Scan for the cell matching the given text and deliver its [X, Y] coordinate at center. 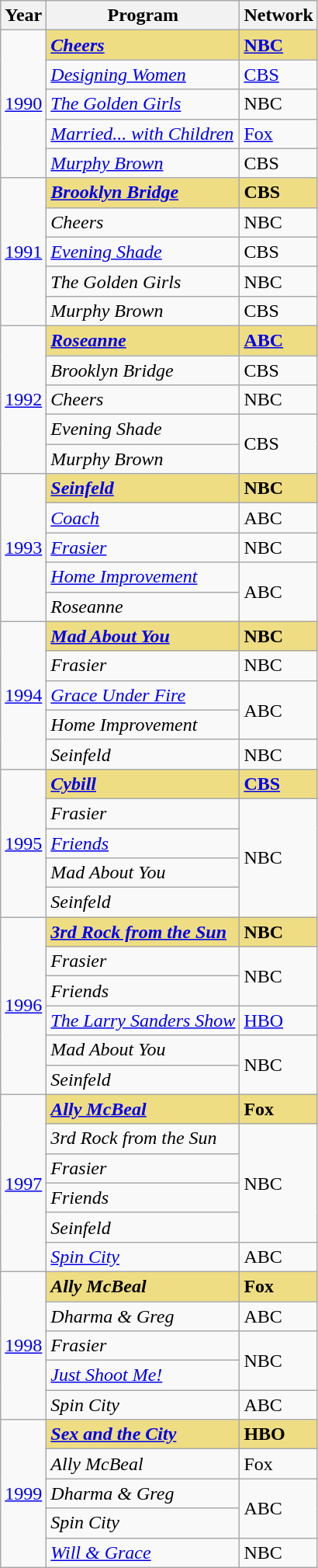
Coach [143, 518]
1997 [23, 1183]
1992 [23, 399]
1990 [23, 104]
The Larry Sanders Show [143, 1020]
1996 [23, 1006]
1991 [23, 252]
Program [143, 16]
Year [23, 16]
1994 [23, 695]
1998 [23, 1345]
Designing Women [143, 75]
1993 [23, 548]
Grace Under Fire [143, 695]
Sex and the City [143, 1434]
Will & Grace [143, 1552]
Cybill [143, 784]
Network [278, 16]
Married... with Children [143, 134]
1995 [23, 843]
Just Shoot Me! [143, 1375]
1999 [23, 1493]
